For the text-containing cell, return its midpoint in [X, Y] coordinate format. 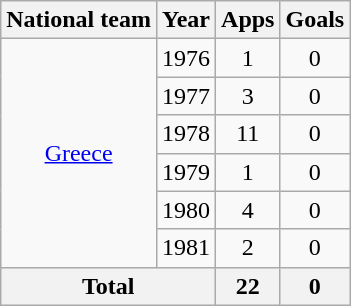
Greece [79, 153]
Total [108, 286]
1978 [186, 134]
11 [248, 134]
1977 [186, 96]
Apps [248, 20]
1980 [186, 210]
22 [248, 286]
2 [248, 248]
4 [248, 210]
3 [248, 96]
Goals [315, 20]
National team [79, 20]
1981 [186, 248]
1979 [186, 172]
Year [186, 20]
1976 [186, 58]
